Scan for the cell matching the given text and deliver its [X, Y] coordinate at center. 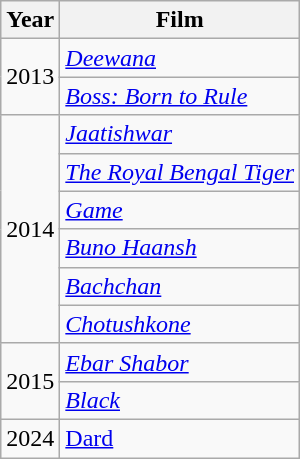
2013 [30, 77]
Film [180, 20]
2015 [30, 381]
Game [180, 210]
Black [180, 400]
The Royal Bengal Tiger [180, 172]
Ebar Shabor [180, 362]
2014 [30, 229]
Year [30, 20]
Deewana [180, 58]
Chotushkone [180, 324]
Jaatishwar [180, 134]
Bachchan [180, 286]
Dard [180, 438]
2024 [30, 438]
Boss: Born to Rule [180, 96]
Buno Haansh [180, 248]
